Provide the [X, Y] coordinate of the cell's center where the given text is located.  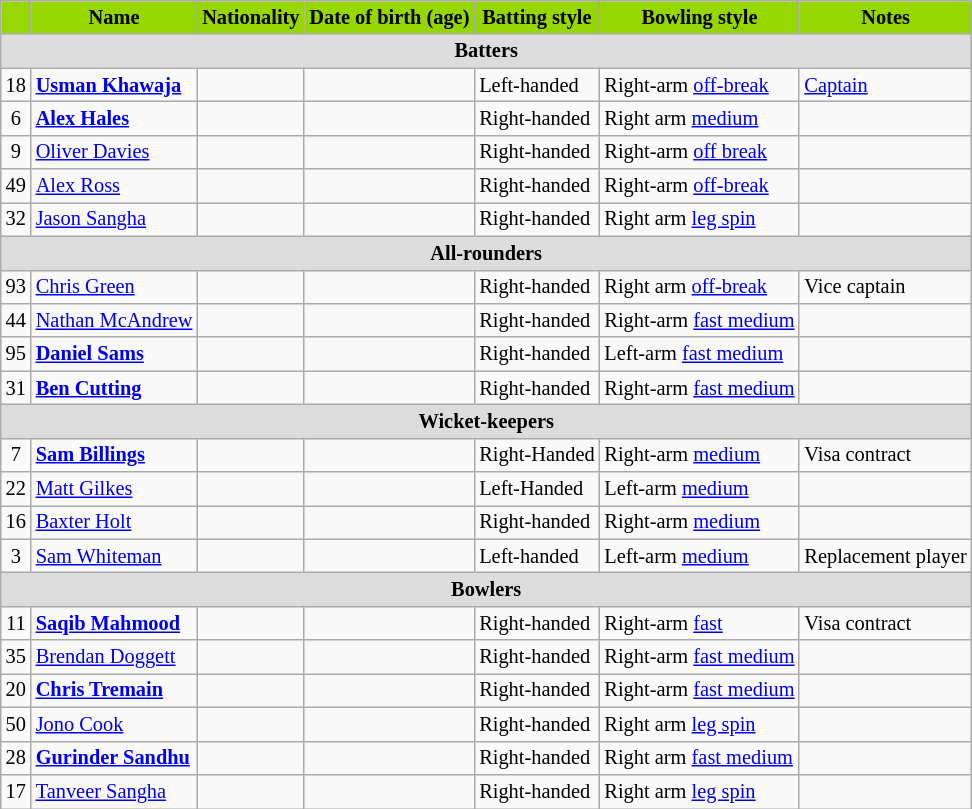
Right-arm off break [700, 152]
16 [16, 522]
All-rounders [486, 253]
50 [16, 724]
Brendan Doggett [114, 657]
22 [16, 489]
Batting style [536, 17]
Gurinder Sandhu [114, 758]
3 [16, 556]
Sam Whiteman [114, 556]
Wicket-keepers [486, 421]
7 [16, 455]
44 [16, 320]
Nathan McAndrew [114, 320]
Notes [885, 17]
49 [16, 186]
31 [16, 388]
Jason Sangha [114, 219]
Right arm off-break [700, 287]
18 [16, 85]
17 [16, 791]
Jono Cook [114, 724]
Batters [486, 51]
Daniel Sams [114, 354]
Left-Handed [536, 489]
11 [16, 623]
20 [16, 690]
Right arm fast medium [700, 758]
Captain [885, 85]
32 [16, 219]
Right-arm fast [700, 623]
95 [16, 354]
Replacement player [885, 556]
Ben Cutting [114, 388]
Baxter Holt [114, 522]
Tanveer Sangha [114, 791]
Left-arm fast medium [700, 354]
28 [16, 758]
35 [16, 657]
Alex Hales [114, 118]
Vice captain [885, 287]
Oliver Davies [114, 152]
Bowling style [700, 17]
Alex Ross [114, 186]
Chris Green [114, 287]
Right-Handed [536, 455]
9 [16, 152]
Matt Gilkes [114, 489]
Name [114, 17]
Chris Tremain [114, 690]
Usman Khawaja [114, 85]
Saqib Mahmood [114, 623]
Sam Billings [114, 455]
Date of birth (age) [389, 17]
Right arm medium [700, 118]
Bowlers [486, 589]
6 [16, 118]
93 [16, 287]
Nationality [250, 17]
